Return the (X, Y) coordinate for the center point of the cell that contains the specified text.  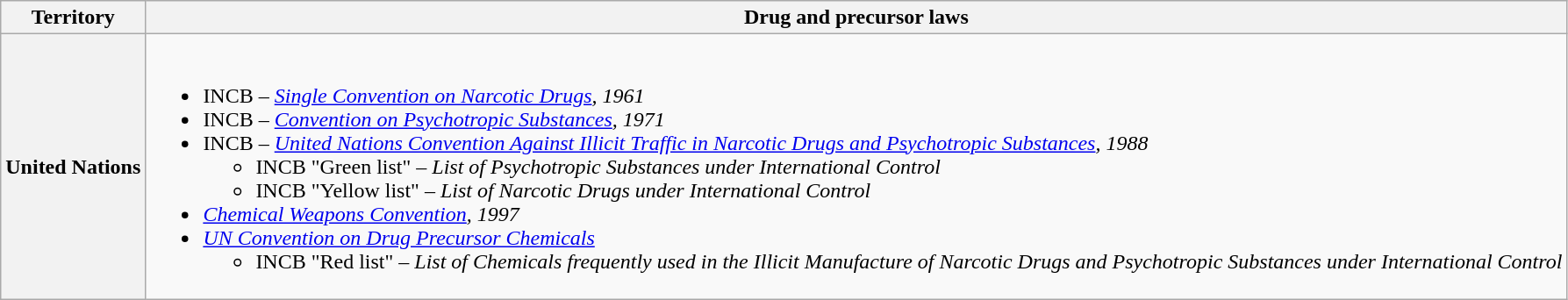
United Nations (74, 167)
Drug and precursor laws (856, 18)
Territory (74, 18)
